Capture the cell that displays the provided text and extract its (x, y) central coordinate. 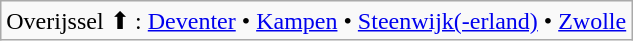
Overijssel ⬆ : Deventer • Kampen • Steenwijk(-erland) • Zwolle (316, 21)
